Detect which cell encompasses the target text, then output its [x, y] center coordinate. 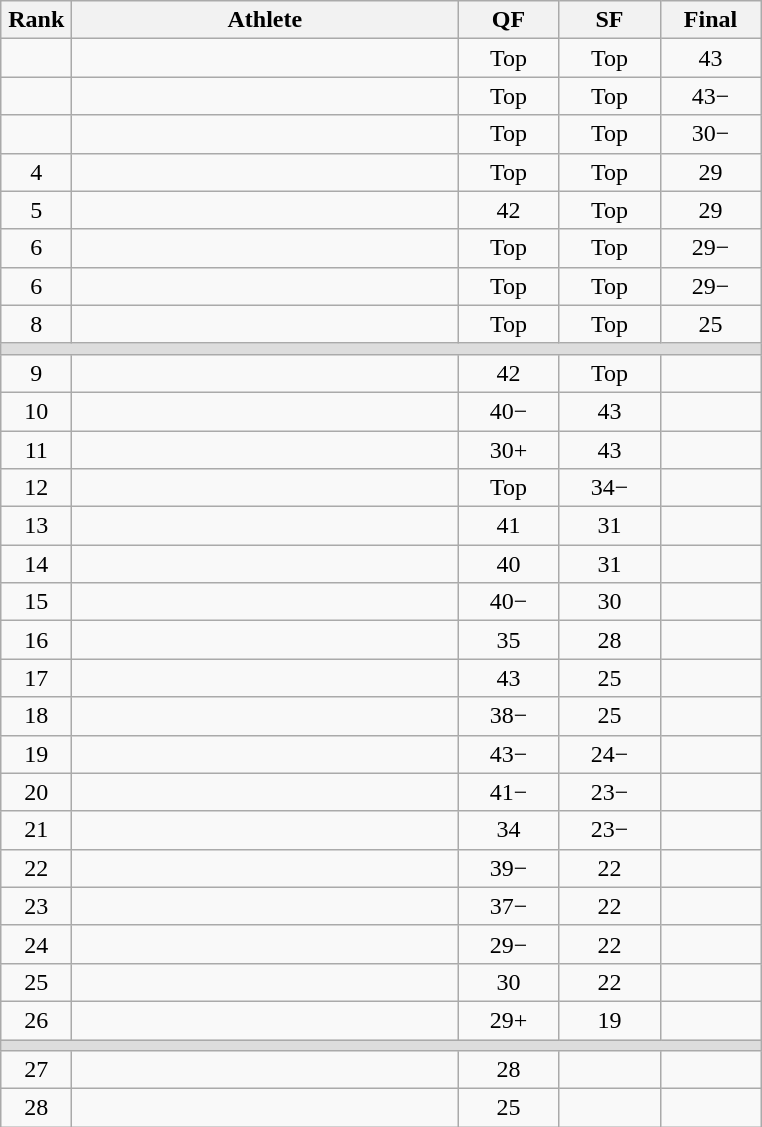
Rank [36, 20]
41− [508, 792]
41 [508, 526]
39− [508, 868]
18 [36, 716]
12 [36, 488]
15 [36, 602]
10 [36, 411]
35 [508, 640]
QF [508, 20]
29+ [508, 1020]
30− [710, 134]
38− [508, 716]
30+ [508, 449]
14 [36, 564]
8 [36, 324]
17 [36, 678]
40 [508, 564]
24− [610, 754]
11 [36, 449]
Athlete [265, 20]
27 [36, 1070]
24 [36, 944]
26 [36, 1020]
23 [36, 906]
5 [36, 210]
Final [710, 20]
16 [36, 640]
4 [36, 172]
21 [36, 830]
13 [36, 526]
SF [610, 20]
20 [36, 792]
37− [508, 906]
34− [610, 488]
9 [36, 373]
34 [508, 830]
